Scan for the cell matching the given text and deliver its (x, y) coordinate at center. 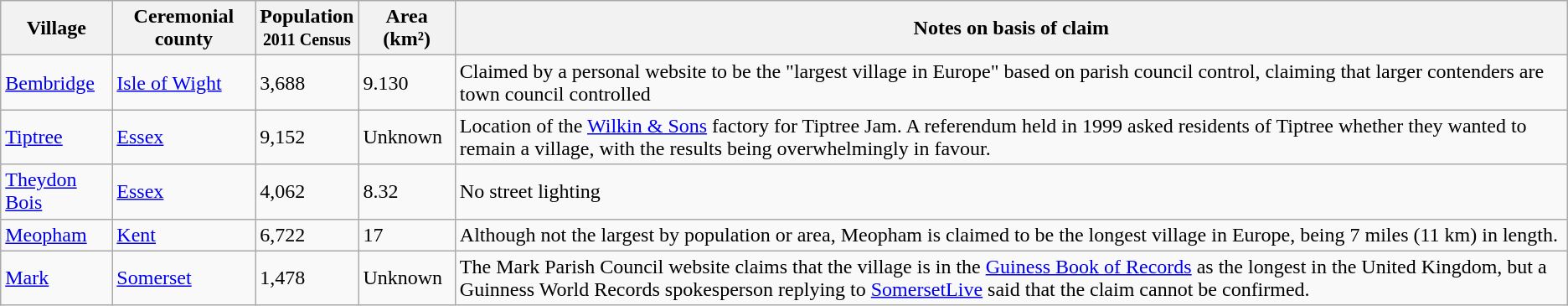
9,152 (307, 137)
Somerset (184, 278)
Notes on basis of claim (1011, 29)
Area (km²) (407, 29)
9.130 (407, 82)
Theydon Bois (57, 191)
1,478 (307, 278)
Village (57, 29)
6,722 (307, 235)
4,062 (307, 191)
Ceremonial county (184, 29)
8.32 (407, 191)
Meopham (57, 235)
Population2011 Census (307, 29)
Kent (184, 235)
Mark (57, 278)
Isle of Wight (184, 82)
17 (407, 235)
No street lighting (1011, 191)
3,688 (307, 82)
Tiptree (57, 137)
Although not the largest by population or area, Meopham is claimed to be the longest village in Europe, being 7 miles (11 km) in length. (1011, 235)
Bembridge (57, 82)
